Capture the cell that displays the provided text and extract its [x, y] central coordinate. 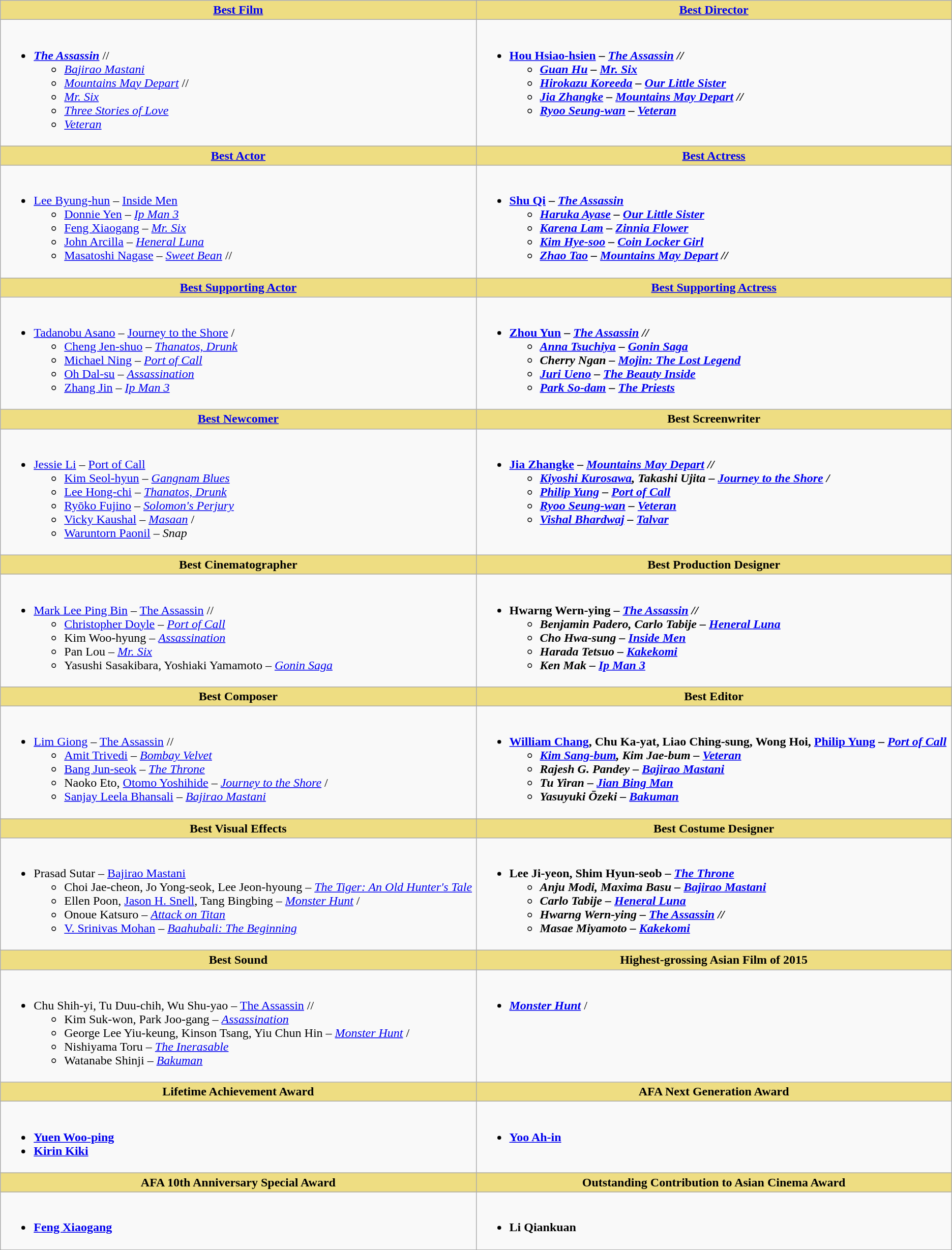
Best Costume Designer [714, 828]
Best Actress [714, 156]
Best Supporting Actress [714, 287]
Hou Hsiao-hsien – The Assassin //Guan Hu – Mr. Six Hirokazu Koreeda – Our Little Sister Jia Zhangke – Mountains May Depart //Ryoo Seung-wan – Veteran [714, 83]
Li Qiankuan [714, 1221]
Best Composer [238, 696]
Lifetime Achievement Award [238, 1092]
The Assassin //Bajirao Mastani Mountains May Depart //Mr. Six Three Stories of Love Veteran [238, 83]
Tadanobu Asano – Journey to the Shore /Cheng Jen-shuo – Thanatos, Drunk Michael Ning – Port of Call Oh Dal-su – Assassination Zhang Jin – Ip Man 3 [238, 353]
Best Sound [238, 960]
Monster Hunt / [714, 1026]
Best Actor [238, 156]
Best Editor [714, 696]
Yuen Woo-ping Kirin Kiki [238, 1137]
Highest-grossing Asian Film of 2015 [714, 960]
AFA Next Generation Award [714, 1092]
Best Newcomer [238, 419]
Zhou Yun – The Assassin //Anna Tsuchiya – Gonin Saga Cherry Ngan – Mojin: The Lost Legend Juri Ueno – The Beauty Inside Park So-dam – The Priests [714, 353]
Shu Qi – The Assassin Haruka Ayase – Our Little Sister Karena Lam – Zinnia Flower Kim Hye-soo – Coin Locker Girl Zhao Tao – Mountains May Depart // [714, 222]
Hwarng Wern-ying – The Assassin //Benjamin Padero, Carlo Tabije – Heneral Luna Cho Hwa-sung – Inside Men Harada Tetsuo – Kakekomi Ken Mak – Ip Man 3 [714, 631]
Best Screenwriter [714, 419]
Best Cinematographer [238, 564]
AFA 10th Anniversary Special Award [238, 1182]
Lee Byung-hun – Inside Men Donnie Yen – Ip Man 3 Feng Xiaogang – Mr. Six John Arcilla – Heneral Luna Masatoshi Nagase – Sweet Bean // [238, 222]
Best Visual Effects [238, 828]
Feng Xiaogang [238, 1221]
Outstanding Contribution to Asian Cinema Award [714, 1182]
Best Supporting Actor [238, 287]
Best Production Designer [714, 564]
Best Film [238, 10]
Yoo Ah-in [714, 1137]
Best Director [714, 10]
